Scan for the cell matching the given text and deliver its (x, y) coordinate at center. 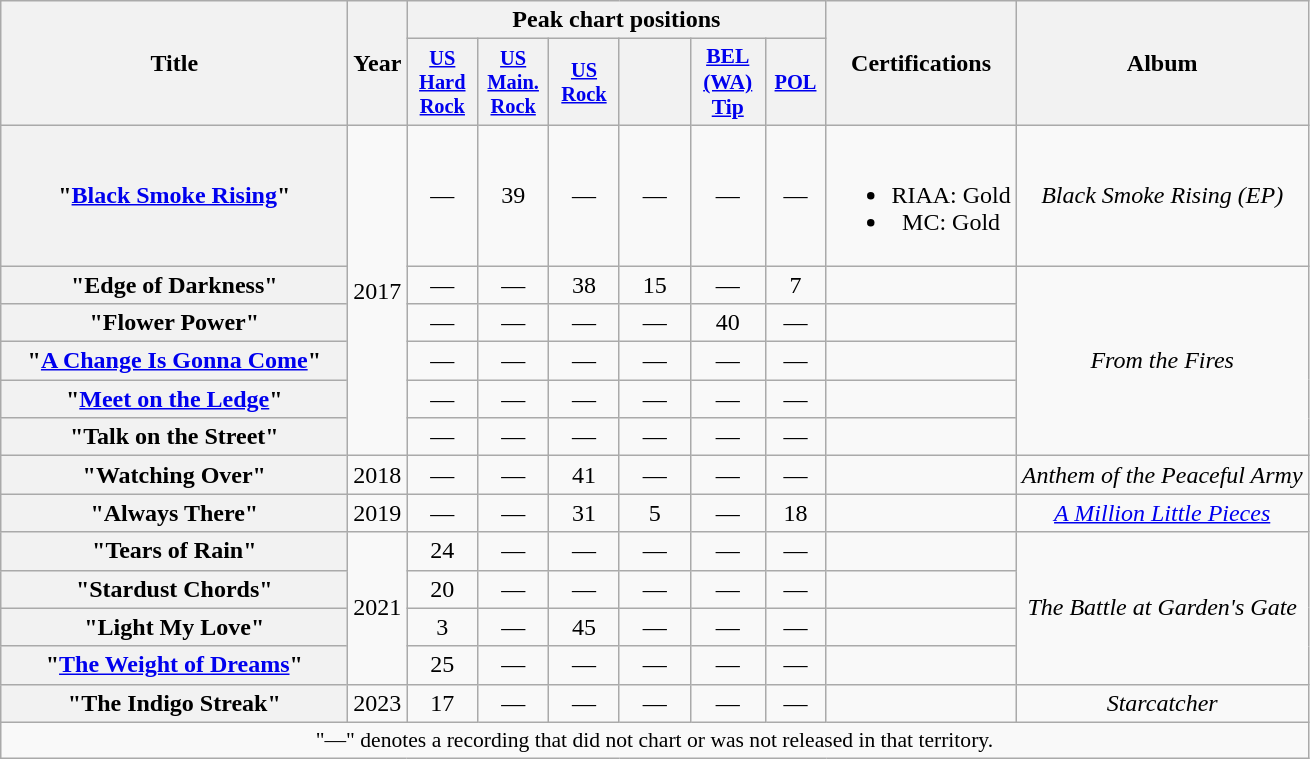
2019 (378, 513)
"Light My Love" (174, 627)
Anthem of the Peaceful Army (1162, 475)
Title (174, 64)
Album (1162, 64)
45 (584, 627)
RIAA: GoldMC: Gold (921, 195)
Starcatcher (1162, 703)
5 (654, 513)
Peak chart positions (616, 20)
31 (584, 513)
A Million Little Pieces (1162, 513)
"A Change Is Gonna Come" (174, 361)
USRock (584, 82)
24 (442, 551)
2021 (378, 608)
38 (584, 285)
"The Weight of Dreams" (174, 665)
USHardRock (442, 82)
"—" denotes a recording that did not chart or was not released in that territory. (654, 740)
BEL(WA)Tip (728, 82)
18 (796, 513)
From the Fires (1162, 361)
17 (442, 703)
41 (584, 475)
"Meet on the Ledge" (174, 399)
20 (442, 589)
POL (796, 82)
Year (378, 64)
"Stardust Chords" (174, 589)
2023 (378, 703)
"Edge of Darkness" (174, 285)
"The Indigo Streak" (174, 703)
2017 (378, 290)
Black Smoke Rising (EP) (1162, 195)
"Tears of Rain" (174, 551)
3 (442, 627)
The Battle at Garden's Gate (1162, 608)
Certifications (921, 64)
25 (442, 665)
15 (654, 285)
"Black Smoke Rising" (174, 195)
"Watching Over" (174, 475)
"Always There" (174, 513)
"Flower Power" (174, 323)
7 (796, 285)
40 (728, 323)
2018 (378, 475)
"Talk on the Street" (174, 437)
USMain.Rock (514, 82)
39 (514, 195)
